Provide the [x, y] coordinate of the cell's center where the given text is located.  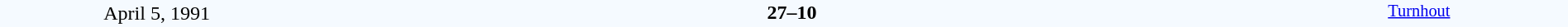
April 5, 1991 [157, 13]
Turnhout [1419, 13]
27–10 [791, 12]
